Detect which cell encompasses the target text, then output its [x, y] center coordinate. 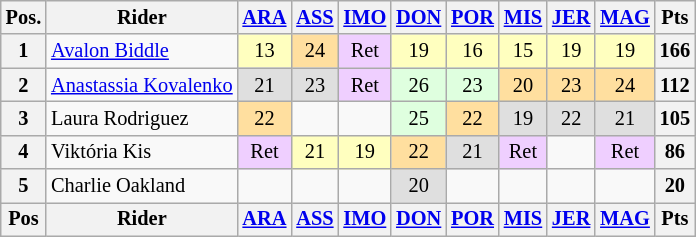
Pos [24, 219]
Laura Rodriguez [142, 118]
112 [675, 85]
166 [675, 51]
4 [24, 152]
25 [418, 118]
1 [24, 51]
16 [472, 51]
Charlie Oakland [142, 186]
5 [24, 186]
86 [675, 152]
Anastassia Kovalenko [142, 85]
3 [24, 118]
105 [675, 118]
15 [523, 51]
Pos. [24, 17]
Avalon Biddle [142, 51]
13 [265, 51]
2 [24, 85]
Viktória Kis [142, 152]
26 [418, 85]
